Identify which cell holds the provided text, then report its (X, Y) central coordinate. 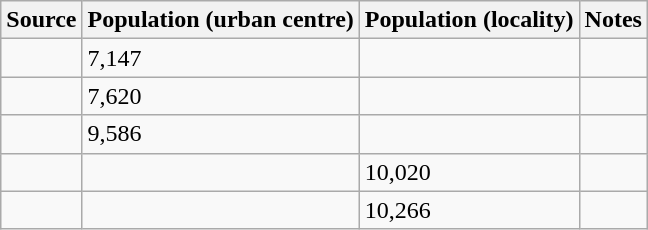
Population (locality) (469, 20)
Notes (613, 20)
10,020 (469, 172)
9,586 (220, 134)
Population (urban centre) (220, 20)
Source (42, 20)
7,620 (220, 96)
7,147 (220, 58)
10,266 (469, 210)
